Search for the cell housing the specified text and yield its [X, Y] center coordinate. 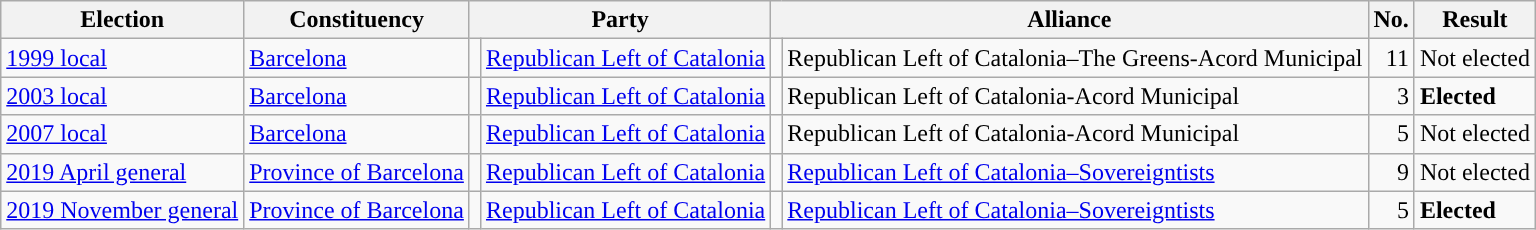
Party [620, 20]
3 [1391, 96]
9 [1391, 172]
Election [122, 20]
Republican Left of Catalonia–The Greens-Acord Municipal [1075, 58]
2019 April general [122, 172]
Alliance [1070, 20]
11 [1391, 58]
2007 local [122, 134]
2003 local [122, 96]
No. [1391, 20]
1999 local [122, 58]
Constituency [357, 20]
2019 November general [122, 210]
Result [1474, 20]
